Scan for the cell matching the given text and deliver its (x, y) coordinate at center. 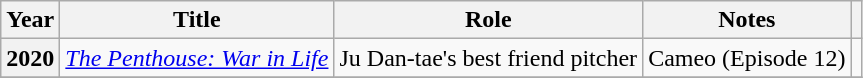
Cameo (Episode 12) (747, 58)
Role (488, 20)
Ju Dan-tae's best friend pitcher (488, 58)
2020 (30, 58)
Title (197, 20)
Notes (747, 20)
The Penthouse: War in Life (197, 58)
Year (30, 20)
